For the text-containing cell, return its midpoint in [X, Y] coordinate format. 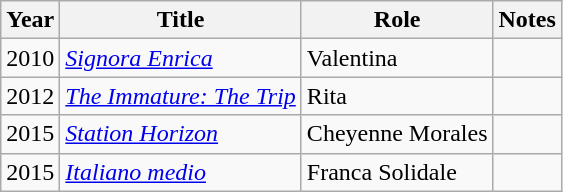
Signora Enrica [181, 58]
Title [181, 20]
Role [397, 20]
Station Horizon [181, 134]
Valentina [397, 58]
The Immature: The Trip [181, 96]
Cheyenne Morales [397, 134]
Franca Solidale [397, 172]
Year [30, 20]
Italiano medio [181, 172]
2012 [30, 96]
Notes [527, 20]
Rita [397, 96]
2010 [30, 58]
